Capture the cell that displays the provided text and extract its [X, Y] central coordinate. 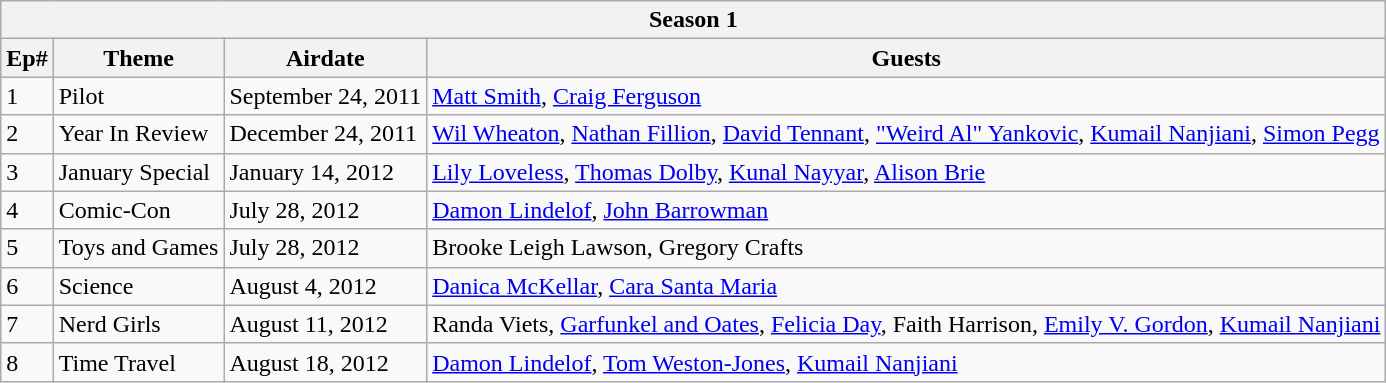
Comic-Con [138, 210]
Wil Wheaton, Nathan Fillion, David Tennant, "Weird Al" Yankovic, Kumail Nanjiani, Simon Pegg [906, 134]
Brooke Leigh Lawson, Gregory Crafts [906, 248]
August 18, 2012 [326, 362]
Airdate [326, 58]
Damon Lindelof, Tom Weston-Jones, Kumail Nanjiani [906, 362]
Lily Loveless, Thomas Dolby, Kunal Nayyar, Alison Brie [906, 172]
Danica McKellar, Cara Santa Maria [906, 286]
August 4, 2012 [326, 286]
December 24, 2011 [326, 134]
Pilot [138, 96]
8 [27, 362]
Time Travel [138, 362]
5 [27, 248]
Theme [138, 58]
Toys and Games [138, 248]
Matt Smith, Craig Ferguson [906, 96]
3 [27, 172]
September 24, 2011 [326, 96]
1 [27, 96]
6 [27, 286]
2 [27, 134]
January Special [138, 172]
Season 1 [694, 20]
7 [27, 324]
4 [27, 210]
Year In Review [138, 134]
Damon Lindelof, John Barrowman [906, 210]
Nerd Girls [138, 324]
Randa Viets, Garfunkel and Oates, Felicia Day, Faith Harrison, Emily V. Gordon, Kumail Nanjiani [906, 324]
Guests [906, 58]
August 11, 2012 [326, 324]
January 14, 2012 [326, 172]
Ep# [27, 58]
Science [138, 286]
